Return [x, y] of the center of cell containing provided text 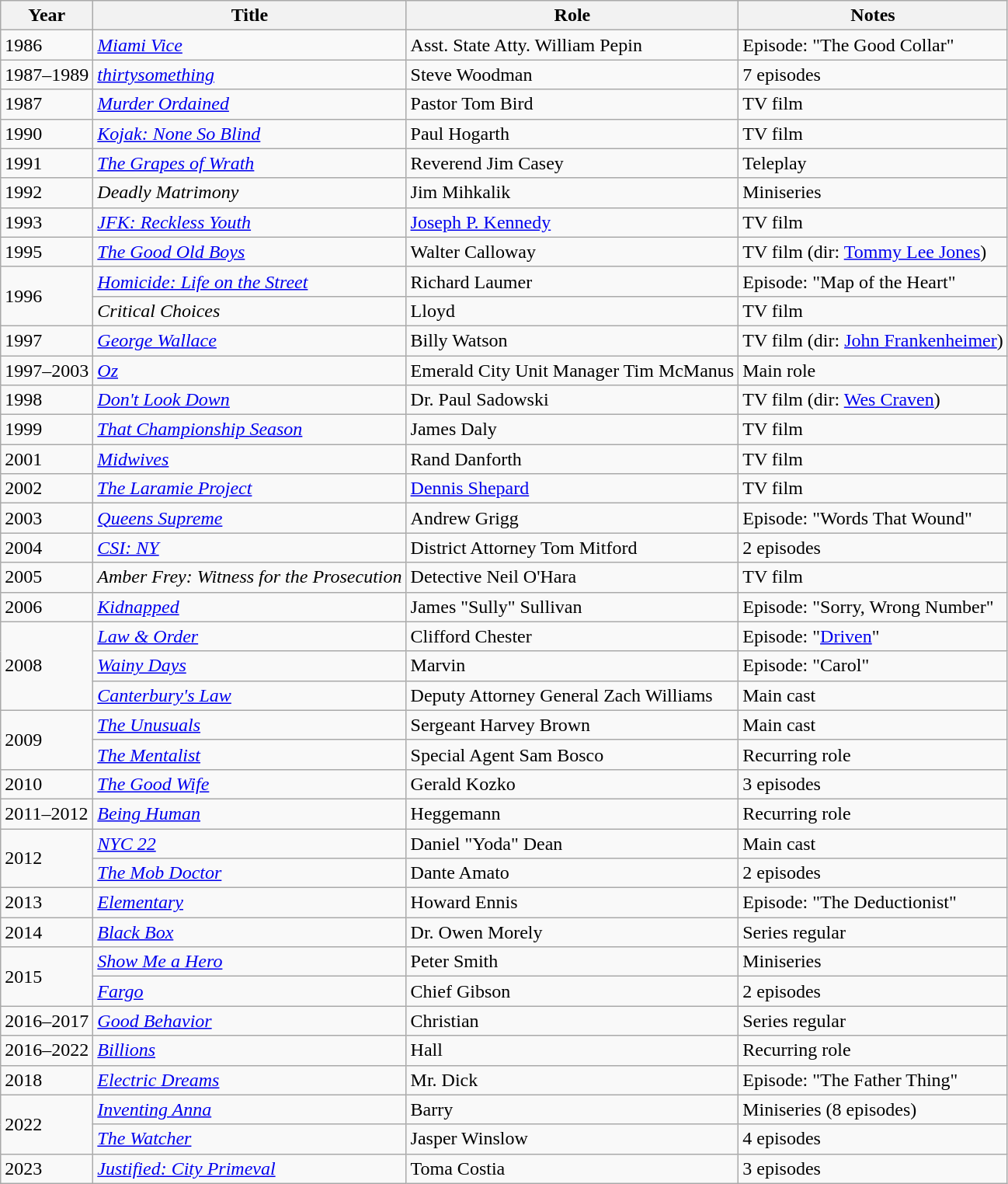
Justified: City Primeval [250, 1168]
Chief Gibson [572, 991]
TV film (dir: Tommy Lee Jones) [873, 252]
The Unusuals [250, 725]
Reverend Jim Casey [572, 163]
Dante Amato [572, 873]
1998 [47, 400]
Queens Supreme [250, 518]
2008 [47, 666]
Clifford Chester [572, 636]
Episode: "The Deductionist" [873, 903]
2009 [47, 740]
Walter Calloway [572, 252]
Toma Costia [572, 1168]
James "Sully" Sullivan [572, 607]
Show Me a Hero [250, 962]
Deputy Attorney General Zach Williams [572, 695]
TV film (dir: John Frankenheimer) [873, 340]
Howard Ennis [572, 903]
Jim Mihkalik [572, 193]
Episode: "The Good Collar" [873, 45]
TV film (dir: Wes Craven) [873, 400]
1987 [47, 104]
Elementary [250, 903]
That Championship Season [250, 430]
2022 [47, 1124]
1991 [47, 163]
2023 [47, 1168]
4 episodes [873, 1139]
2005 [47, 577]
1986 [47, 45]
Critical Choices [250, 311]
Kojak: None So Blind [250, 134]
Deadly Matrimony [250, 193]
Andrew Grigg [572, 518]
James Daly [572, 430]
Episode: "Words That Wound" [873, 518]
Emerald City Unit Manager Tim McManus [572, 371]
1992 [47, 193]
2010 [47, 784]
Sergeant Harvey Brown [572, 725]
Electric Dreams [250, 1080]
Canterbury's Law [250, 695]
2001 [47, 459]
Law & Order [250, 636]
Homicide: Life on the Street [250, 281]
1993 [47, 222]
Jasper Winslow [572, 1139]
NYC 22 [250, 843]
The Grapes of Wrath [250, 163]
Kidnapped [250, 607]
2013 [47, 903]
1999 [47, 430]
Episode: "Map of the Heart" [873, 281]
2012 [47, 858]
Oz [250, 371]
Black Box [250, 932]
1997–2003 [47, 371]
Detective Neil O'Hara [572, 577]
Barry [572, 1109]
The Watcher [250, 1139]
The Good Old Boys [250, 252]
2002 [47, 489]
The Mob Doctor [250, 873]
The Good Wife [250, 784]
Christian [572, 1021]
Billy Watson [572, 340]
Dennis Shepard [572, 489]
JFK: Reckless Youth [250, 222]
Gerald Kozko [572, 784]
Hall [572, 1050]
Pastor Tom Bird [572, 104]
Special Agent Sam Bosco [572, 754]
Peter Smith [572, 962]
Role [572, 16]
1990 [47, 134]
2015 [47, 977]
Main role [873, 371]
Steve Woodman [572, 75]
Notes [873, 16]
Paul Hogarth [572, 134]
Inventing Anna [250, 1109]
Rand Danforth [572, 459]
George Wallace [250, 340]
1997 [47, 340]
Episode: "Sorry, Wrong Number" [873, 607]
District Attorney Tom Mitford [572, 548]
The Mentalist [250, 754]
Richard Laumer [572, 281]
1996 [47, 296]
CSI: NY [250, 548]
Episode: "Driven" [873, 636]
2014 [47, 932]
Wainy Days [250, 666]
2006 [47, 607]
Miami Vice [250, 45]
Asst. State Atty. William Pepin [572, 45]
7 episodes [873, 75]
Amber Frey: Witness for the Prosecution [250, 577]
Good Behavior [250, 1021]
Lloyd [572, 311]
Don't Look Down [250, 400]
Miniseries (8 episodes) [873, 1109]
Midwives [250, 459]
2016–2022 [47, 1050]
Murder Ordained [250, 104]
Billions [250, 1050]
Dr. Owen Morely [572, 932]
Daniel "Yoda" Dean [572, 843]
Mr. Dick [572, 1080]
Year [47, 16]
1995 [47, 252]
2018 [47, 1080]
The Laramie Project [250, 489]
Being Human [250, 813]
2011–2012 [47, 813]
Marvin [572, 666]
Dr. Paul Sadowski [572, 400]
Title [250, 16]
Heggemann [572, 813]
Episode: "Carol" [873, 666]
1987–1989 [47, 75]
Teleplay [873, 163]
thirtysomething [250, 75]
2016–2017 [47, 1021]
Joseph P. Kennedy [572, 222]
2003 [47, 518]
Episode: "The Father Thing" [873, 1080]
Fargo [250, 991]
2004 [47, 548]
